Locate the cell with the specified text and output its (x, y) center coordinate. 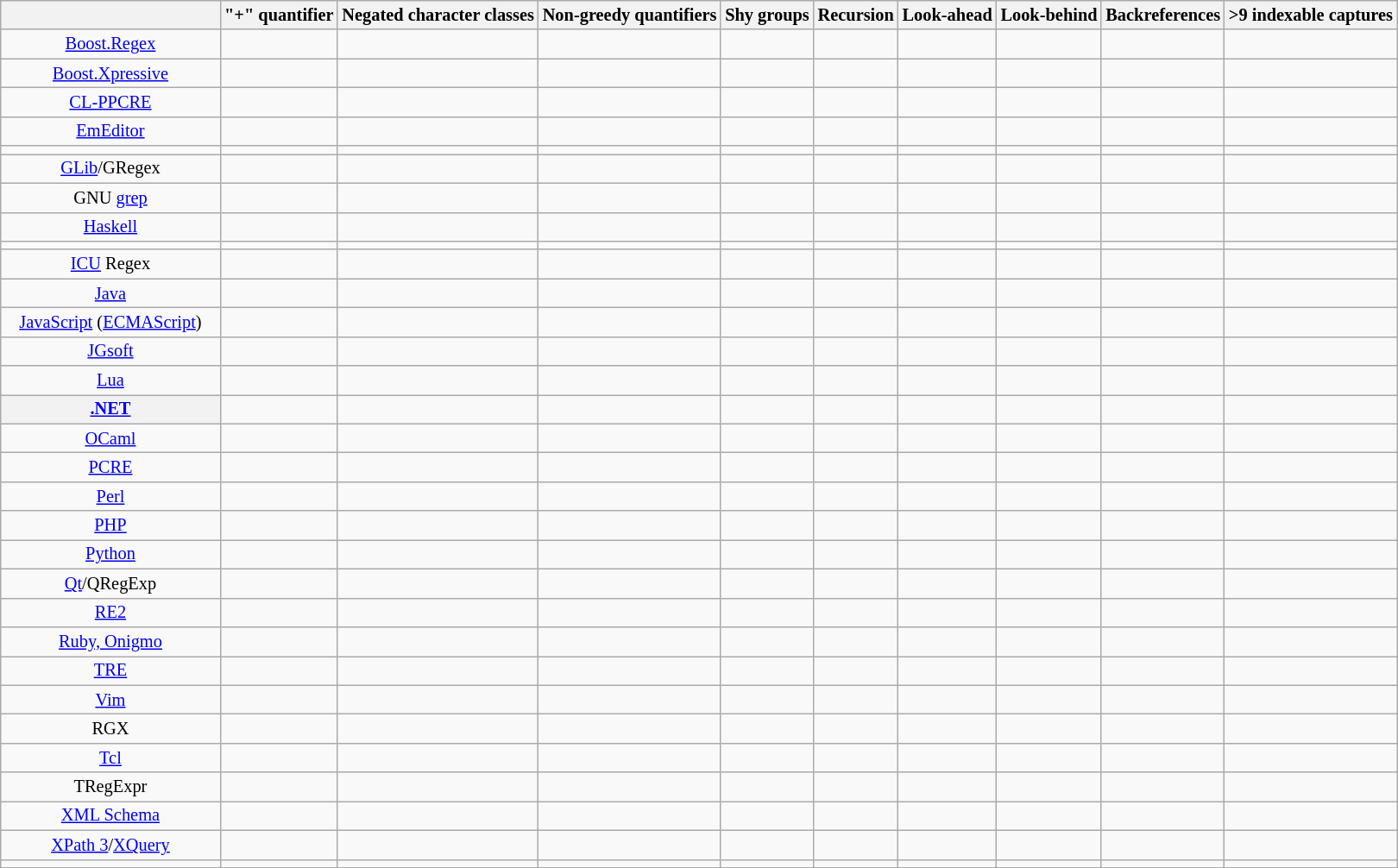
Python (110, 554)
Boost.Regex (110, 44)
Vim (110, 700)
JavaScript (ECMAScript) (110, 322)
>9 indexable captures (1311, 15)
TRE (110, 670)
Ruby, Onigmo (110, 641)
Look-behind (1049, 15)
ICU Regex (110, 264)
RGX (110, 728)
GNU grep (110, 198)
Lua (110, 381)
Boost.Xpressive (110, 73)
TRegExpr (110, 787)
Haskell (110, 227)
Qt/QRegExp (110, 583)
RE2 (110, 613)
CL-PPCRE (110, 102)
Java (110, 293)
Backreferences (1163, 15)
GLib/GRegex (110, 168)
JGsoft (110, 351)
Look-ahead (948, 15)
Tcl (110, 758)
OCaml (110, 438)
PHP (110, 525)
Shy groups (766, 15)
EmEditor (110, 131)
Non-greedy quantifiers (630, 15)
XML Schema (110, 815)
.NET (110, 409)
XPath 3/XQuery (110, 845)
"+" quantifier (279, 15)
Recursion (856, 15)
Negated character classes (438, 15)
Perl (110, 496)
PCRE (110, 467)
